Return [x, y] of the center of cell containing provided text 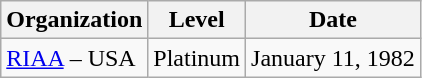
RIAA – USA [74, 58]
Platinum [197, 58]
Organization [74, 20]
Date [334, 20]
Level [197, 20]
January 11, 1982 [334, 58]
